Output the [x, y] coordinate of the center of the cell containing the given text.  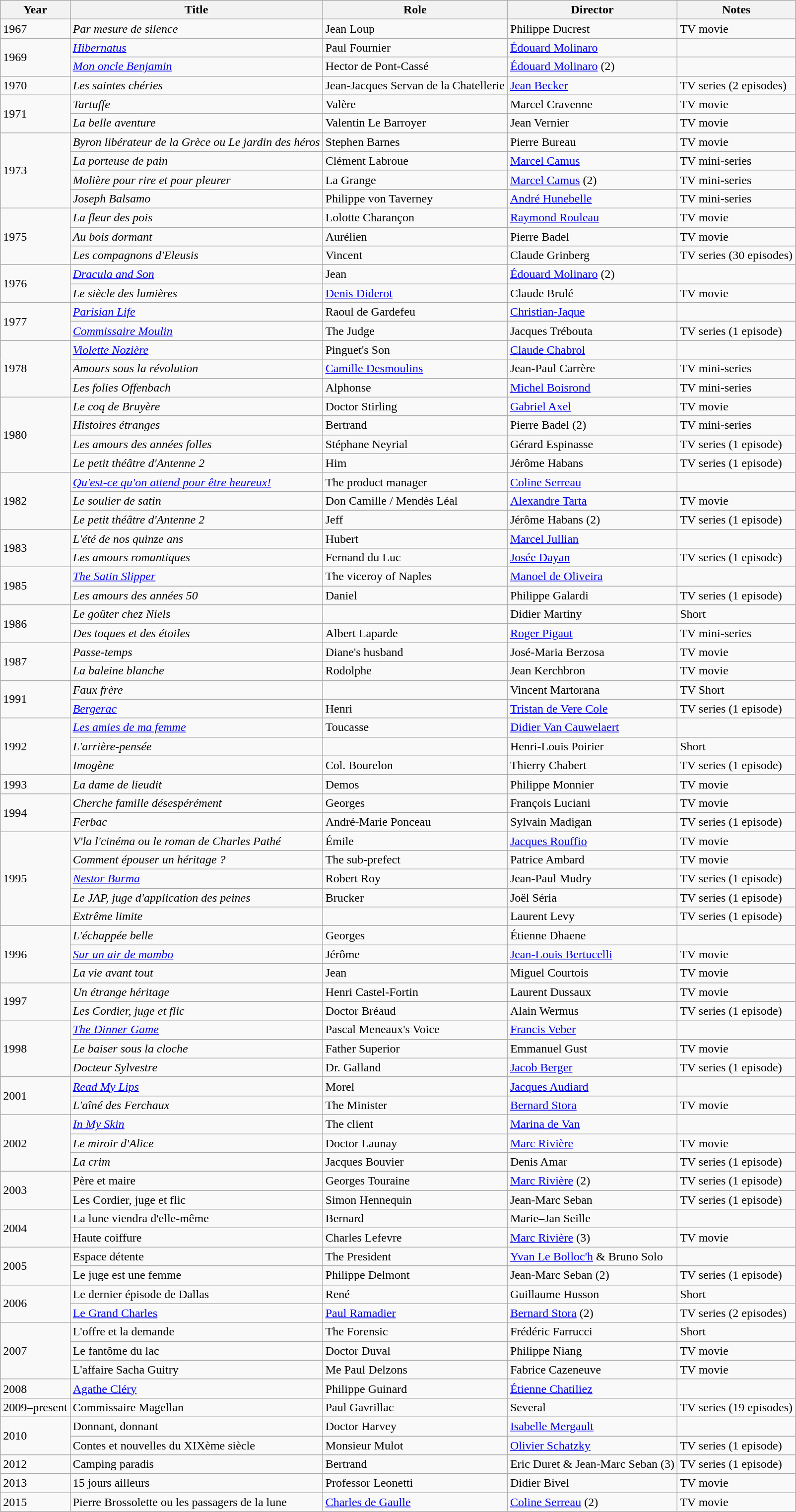
Jérôme Habans (2) [592, 520]
Gabriel Axel [592, 406]
La porteuse de pain [197, 161]
Jean-Marc Seban (2) [592, 1275]
Henri-Louis Poirier [592, 746]
Philippe Ducrest [592, 29]
Raymond Rouleau [592, 217]
Vincent Martorana [592, 690]
Bergerac [197, 709]
Marc Rivière [592, 1143]
Jacques Audiard [592, 1086]
Le baiser sous la cloche [197, 1049]
The President [415, 1256]
Josée Dayan [592, 558]
Valère [415, 104]
La belle aventure [197, 123]
Camille Desmoulins [415, 369]
Alain Wermus [592, 1011]
1986 [35, 624]
Les amies de ma femme [197, 727]
Père et maire [197, 1181]
Year [35, 10]
TV series (19 episodes) [736, 1407]
The Dinner Game [197, 1030]
L'offre et la demande [197, 1332]
Marcel Jullian [592, 538]
Fernand du Luc [415, 558]
Doctor Stirling [415, 406]
Frédéric Farrucci [592, 1332]
Emmanuel Gust [592, 1049]
Le dernier épisode de Dallas [197, 1294]
1975 [35, 236]
Charles de Gaulle [415, 1502]
Parisian Life [197, 312]
Raoul de Gardefeu [415, 312]
Jacob Berger [592, 1067]
Stephen Barnes [415, 142]
Philippe von Taverney [415, 198]
Simon Hennequin [415, 1200]
The Judge [415, 331]
L'affaire Sacha Guitry [197, 1370]
André Hunebelle [592, 198]
Pierre Badel (2) [592, 425]
Contes et nouvelles du XIXème siècle [197, 1446]
René [415, 1294]
1996 [35, 954]
1978 [35, 369]
Claude Chabrol [592, 350]
Comment épouser un héritage ? [197, 860]
Coline Serreau [592, 482]
Stéphane Neyrial [415, 444]
Don Camille / Mendès Léal [415, 501]
Le goûter chez Niels [197, 614]
Christian-Jaque [592, 312]
José-Maria Berzosa [592, 652]
Étienne Chatiliez [592, 1388]
Pinguet's Son [415, 350]
Le JAP, juge d'application des peines [197, 898]
Daniel [415, 595]
Jean-Jacques Servan de la Chatellerie [415, 85]
Thierry Chabert [592, 765]
The Minister [415, 1105]
Amours sous la révolution [197, 369]
Didier Bivel [592, 1483]
1987 [35, 661]
V'la l'cinéma ou le roman de Charles Pathé [197, 841]
Agathe Cléry [197, 1388]
1985 [35, 586]
Marcel Camus (2) [592, 180]
Imogène [197, 765]
Le coq de Bruyère [197, 406]
Bernard Stora [592, 1105]
Manoel de Oliveira [592, 577]
15 jours ailleurs [197, 1483]
André-Marie Ponceau [415, 822]
Joël Séria [592, 898]
Marcel Cravenne [592, 104]
Monsieur Mulot [415, 1446]
2009–present [35, 1407]
Him [415, 463]
Marcel Camus [592, 161]
2007 [35, 1351]
Camping paradis [197, 1464]
Yvan Le Bolloc'h & Bruno Solo [592, 1256]
1982 [35, 501]
Isabelle Mergault [592, 1426]
Pierre Badel [592, 237]
La lune viendra d'elle-même [197, 1219]
Les compagnons d'Eleusis [197, 256]
Professor Leonetti [415, 1483]
Title [197, 10]
Jean Becker [592, 85]
Les saintes chéries [197, 85]
Claude Grinberg [592, 256]
Robert Roy [415, 879]
Les amours romantiques [197, 558]
Henri [415, 709]
Doctor Launay [415, 1143]
Me Paul Delzons [415, 1370]
Marc Rivière (2) [592, 1181]
Commissaire Magellan [197, 1407]
Dracula and Son [197, 274]
Le miroir d'Alice [197, 1143]
Jean-Louis Bertucelli [592, 954]
1977 [35, 322]
Histoires étranges [197, 425]
Un étrange héritage [197, 992]
Col. Bourelon [415, 765]
Several [592, 1407]
Qu'est-ce qu'on attend pour être heureux! [197, 482]
2002 [35, 1143]
1969 [35, 57]
1991 [35, 699]
2015 [35, 1502]
Jeff [415, 520]
Fabrice Cazeneuve [592, 1370]
2010 [35, 1436]
Les amours des années folles [197, 444]
Ferbac [197, 822]
Denis Amar [592, 1162]
Les folies Offenbach [197, 388]
Le juge est une femme [197, 1275]
1976 [35, 284]
1994 [35, 812]
Roger Pigaut [592, 633]
1998 [35, 1049]
2004 [35, 1228]
Jean-Marc Seban [592, 1200]
Philippe Niang [592, 1351]
La vie avant tout [197, 973]
Jean Vernier [592, 123]
Read My Lips [197, 1086]
Rodolphe [415, 671]
Philippe Delmont [415, 1275]
Jean-Paul Carrère [592, 369]
Les amours des années 50 [197, 595]
Jean Loup [415, 29]
L'arrière-pensée [197, 746]
Espace détente [197, 1256]
Olivier Schatzky [592, 1446]
The product manager [415, 482]
Morel [415, 1086]
Hubert [415, 538]
Michel Boisrond [592, 388]
Demos [415, 784]
Jean Kerchbron [592, 671]
Claude Brulé [592, 293]
1973 [35, 170]
Paul Gavrillac [415, 1407]
Alexandre Tarta [592, 501]
Aurélien [415, 237]
Brucker [415, 898]
Valentin Le Barroyer [415, 123]
The sub-prefect [415, 860]
Jacques Trébouta [592, 331]
Toucasse [415, 727]
Étienne Dhaene [592, 935]
Extrême limite [197, 917]
The Satin Slipper [197, 577]
La Grange [415, 180]
Doctor Bréaud [415, 1011]
Au bois dormant [197, 237]
2006 [35, 1304]
Vincent [415, 256]
Pierre Brossolette ou les passagers de la lune [197, 1502]
Byron libérateur de la Grèce ou Le jardin des héros [197, 142]
TV series (30 episodes) [736, 256]
Diane's husband [415, 652]
Philippe Monnier [592, 784]
Jacques Rouffio [592, 841]
The Forensic [415, 1332]
Pierre Bureau [592, 142]
2013 [35, 1483]
Coline Serreau (2) [592, 1502]
La fleur des pois [197, 217]
Didier Martiny [592, 614]
Bernard Stora (2) [592, 1313]
Didier Van Cauwelaert [592, 727]
Émile [415, 841]
Par mesure de silence [197, 29]
Jacques Bouvier [415, 1162]
Faux frère [197, 690]
Docteur Sylvestre [197, 1067]
L'été de nos quinze ans [197, 538]
Jérôme Habans [592, 463]
1980 [35, 435]
Jérôme [415, 954]
Doctor Duval [415, 1351]
Francis Veber [592, 1030]
2008 [35, 1388]
Haute coiffure [197, 1238]
2012 [35, 1464]
Miguel Courtois [592, 973]
Patrice Ambard [592, 860]
Lolotte Charançon [415, 217]
Henri Castel-Fortin [415, 992]
Nestor Burma [197, 879]
1992 [35, 746]
Le siècle des lumières [197, 293]
Le Grand Charles [197, 1313]
Eric Duret & Jean-Marc Seban (3) [592, 1464]
1995 [35, 879]
La crim [197, 1162]
Charles Lefevre [415, 1238]
Hibernatus [197, 48]
Bernard [415, 1219]
Marina de Van [592, 1124]
The viceroy of Naples [415, 577]
Jean-Paul Mudry [592, 879]
2003 [35, 1190]
Donnant, donnant [197, 1426]
Gérard Espinasse [592, 444]
1993 [35, 784]
Father Superior [415, 1049]
L'aîné des Ferchaux [197, 1105]
Denis Diderot [415, 293]
Paul Ramadier [415, 1313]
Guillaume Husson [592, 1294]
Marie–Jan Seille [592, 1219]
Pascal Meneaux's Voice [415, 1030]
Mon oncle Benjamin [197, 66]
2005 [35, 1266]
2001 [35, 1096]
1971 [35, 114]
Sylvain Madigan [592, 822]
François Luciani [592, 803]
1997 [35, 1001]
Director [592, 10]
TV Short [736, 690]
The client [415, 1124]
Commissaire Moulin [197, 331]
Cherche famille désespérément [197, 803]
1970 [35, 85]
Role [415, 10]
Albert Laparde [415, 633]
Sur un air de mambo [197, 954]
Georges Touraine [415, 1181]
1967 [35, 29]
Tartuffe [197, 104]
Laurent Levy [592, 917]
In My Skin [197, 1124]
Tristan de Vere Cole [592, 709]
Philippe Guinard [415, 1388]
Hector de Pont-Cassé [415, 66]
1983 [35, 548]
Alphonse [415, 388]
Dr. Galland [415, 1067]
Le fantôme du lac [197, 1351]
Des toques et des étoiles [197, 633]
Clément Labroue [415, 161]
Laurent Dussaux [592, 992]
Édouard Molinaro [592, 48]
Philippe Galardi [592, 595]
Marc Rivière (3) [592, 1238]
Doctor Harvey [415, 1426]
Molière pour rire et pour pleurer [197, 180]
Le soulier de satin [197, 501]
Violette Nozière [197, 350]
L'échappée belle [197, 935]
Passe-temps [197, 652]
Notes [736, 10]
La baleine blanche [197, 671]
La dame de lieudit [197, 784]
Paul Fournier [415, 48]
Joseph Balsamo [197, 198]
